Return (x, y) of the center of cell containing provided text 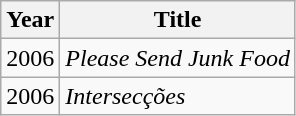
Intersecções (178, 96)
Please Send Junk Food (178, 58)
Year (30, 20)
Title (178, 20)
